Detect which cell encompasses the target text, then output its [x, y] center coordinate. 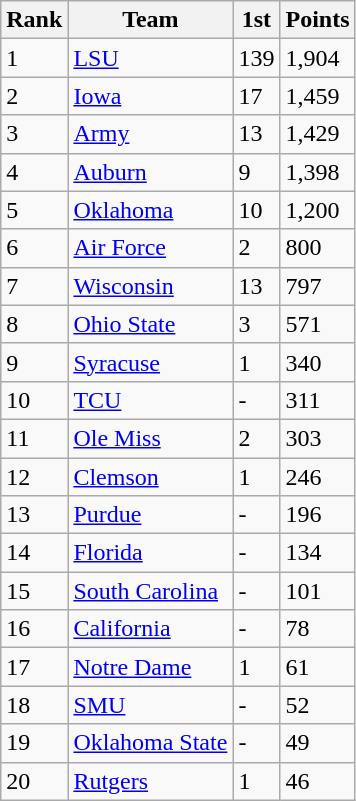
571 [318, 324]
1,200 [318, 210]
797 [318, 286]
49 [318, 743]
South Carolina [150, 591]
Rutgers [150, 781]
246 [318, 477]
78 [318, 629]
20 [34, 781]
5 [34, 210]
800 [318, 248]
6 [34, 248]
Syracuse [150, 362]
California [150, 629]
8 [34, 324]
LSU [150, 58]
139 [256, 58]
SMU [150, 705]
46 [318, 781]
Ole Miss [150, 438]
12 [34, 477]
1,398 [318, 172]
Iowa [150, 96]
14 [34, 553]
61 [318, 667]
Oklahoma [150, 210]
Oklahoma State [150, 743]
Air Force [150, 248]
1,904 [318, 58]
Ohio State [150, 324]
1st [256, 20]
1,429 [318, 134]
196 [318, 515]
303 [318, 438]
311 [318, 400]
TCU [150, 400]
Notre Dame [150, 667]
Army [150, 134]
Rank [34, 20]
Wisconsin [150, 286]
Purdue [150, 515]
16 [34, 629]
Auburn [150, 172]
52 [318, 705]
7 [34, 286]
Clemson [150, 477]
19 [34, 743]
101 [318, 591]
4 [34, 172]
1,459 [318, 96]
Florida [150, 553]
Team [150, 20]
11 [34, 438]
Points [318, 20]
18 [34, 705]
15 [34, 591]
340 [318, 362]
134 [318, 553]
